Locate the cell with the specified text and output its [x, y] center coordinate. 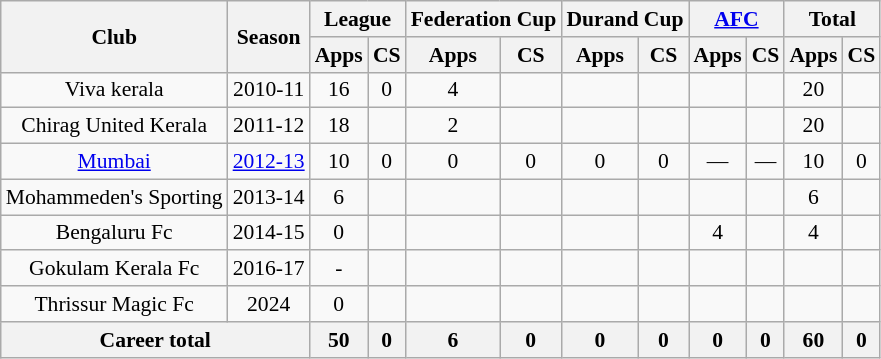
Mumbai [114, 162]
League [358, 19]
Bengaluru Fc [114, 233]
16 [339, 90]
Club [114, 36]
Chirag United Kerala [114, 126]
- [339, 269]
2012-13 [269, 162]
50 [339, 340]
2013-14 [269, 197]
Thrissur Magic Fc [114, 304]
Durand Cup [624, 19]
Gokulam Kerala Fc [114, 269]
Season [269, 36]
Total [832, 19]
2011-12 [269, 126]
Federation Cup [484, 19]
2 [453, 126]
Mohammeden's Sporting [114, 197]
AFC [736, 19]
Career total [156, 340]
18 [339, 126]
60 [813, 340]
2016-17 [269, 269]
2014-15 [269, 233]
2024 [269, 304]
Viva kerala [114, 90]
2010-11 [269, 90]
